Scan for the cell matching the given text and deliver its [X, Y] coordinate at center. 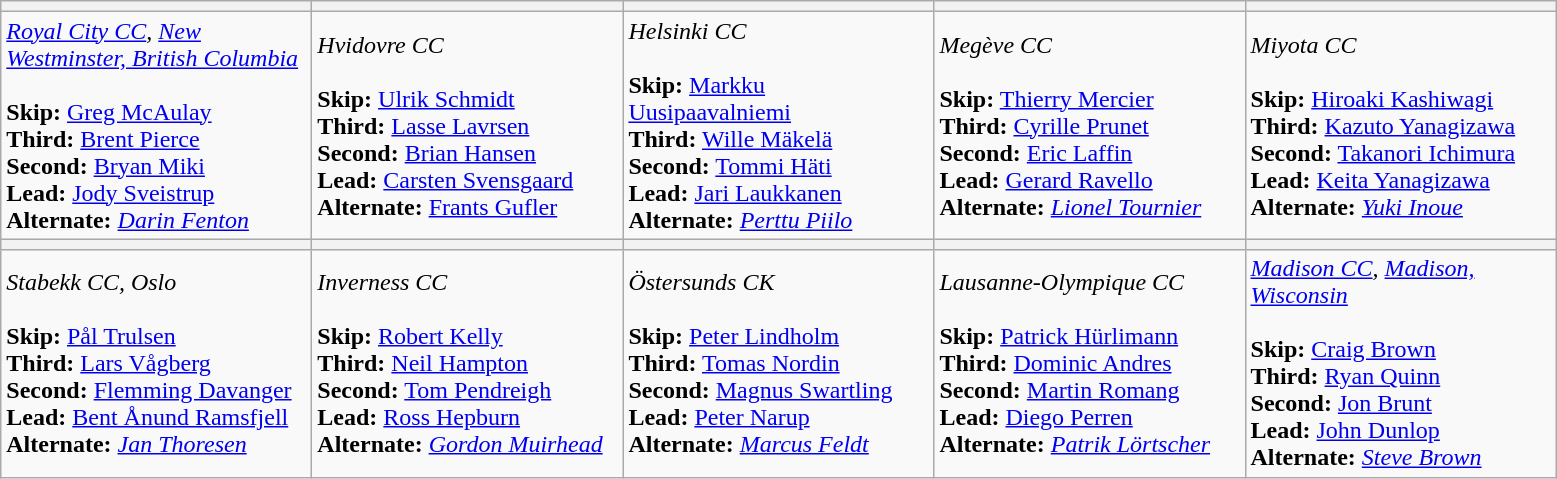
Lausanne-Olympique CC Skip: Patrick Hürlimann Third: Dominic Andres Second: Martin Romang Lead: Diego Perren Alternate: Patrik Lörtscher [1090, 364]
Madison CC, Madison, Wisconsin Skip: Craig Brown Third: Ryan Quinn Second: Jon Brunt Lead: John Dunlop Alternate: Steve Brown [1400, 364]
Megève CC Skip: Thierry Mercier Third: Cyrille Prunet Second: Eric Laffin Lead: Gerard Ravello Alternate: Lionel Tournier [1090, 126]
Helsinki CC Skip: Markku Uusipaavalniemi Third: Wille Mäkelä Second: Tommi Häti Lead: Jari Laukkanen Alternate: Perttu Piilo [778, 126]
Stabekk CC, Oslo Skip: Pål Trulsen Third: Lars Vågberg Second: Flemming Davanger Lead: Bent Ånund Ramsfjell Alternate: Jan Thoresen [156, 364]
Miyota CC Skip: Hiroaki Kashiwagi Third: Kazuto Yanagizawa Second: Takanori Ichimura Lead: Keita Yanagizawa Alternate: Yuki Inoue [1400, 126]
Östersunds CK Skip: Peter Lindholm Third: Tomas Nordin Second: Magnus Swartling Lead: Peter Narup Alternate: Marcus Feldt [778, 364]
Inverness CC Skip: Robert Kelly Third: Neil Hampton Second: Tom Pendreigh Lead: Ross Hepburn Alternate: Gordon Muirhead [468, 364]
Hvidovre CC Skip: Ulrik Schmidt Third: Lasse Lavrsen Second: Brian Hansen Lead: Carsten Svensgaard Alternate: Frants Gufler [468, 126]
